Determine the (X, Y) coordinate at the center of the cell enclosing the given text.  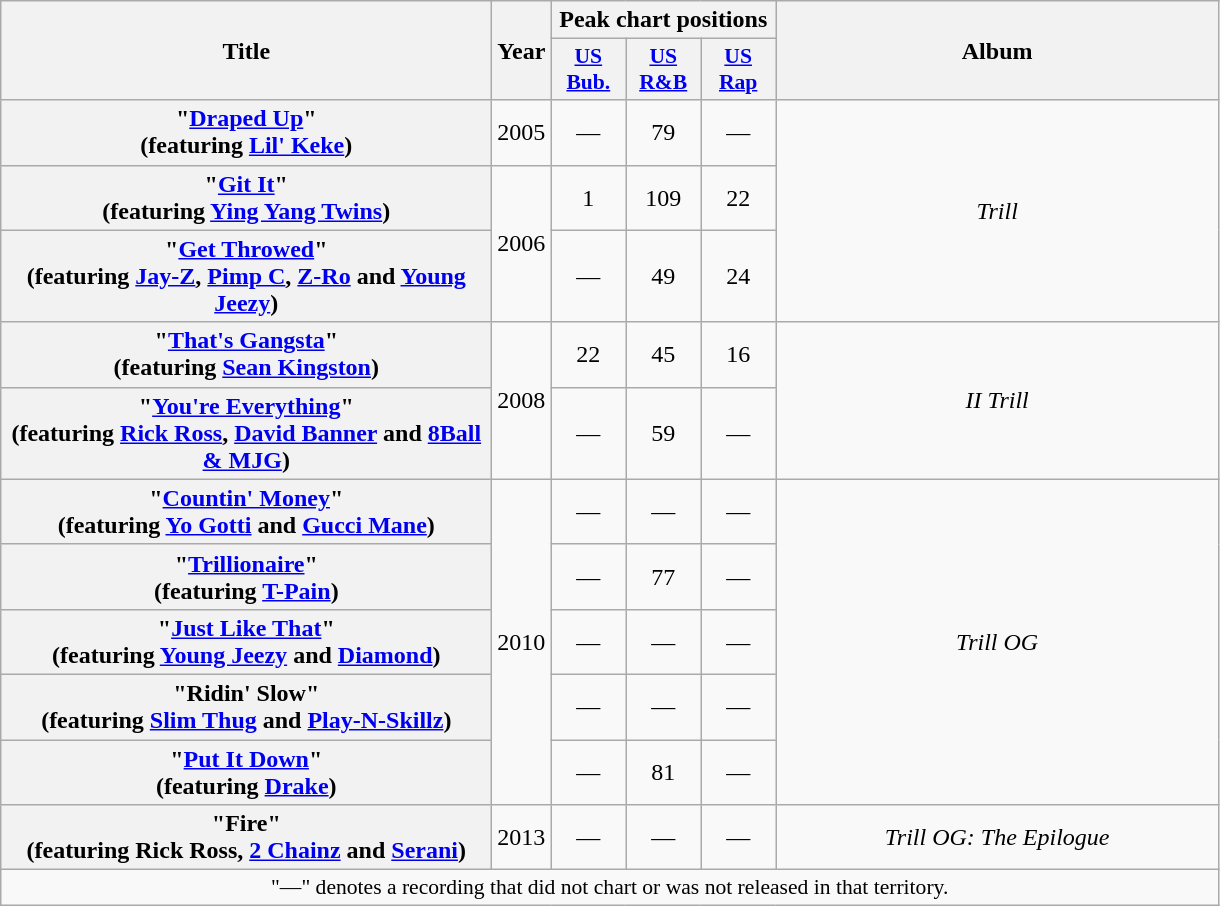
2006 (522, 244)
"Countin' Money"(featuring Yo Gotti and Gucci Mane) (246, 512)
59 (664, 433)
"—" denotes a recording that did not chart or was not released in that territory. (610, 888)
79 (664, 132)
"That's Gangsta"(featuring Sean Kingston) (246, 354)
"Just Like That"(featuring Young Jeezy and Diamond) (246, 642)
49 (664, 276)
45 (664, 354)
2008 (522, 400)
Album (998, 50)
"You're Everything"(featuring Rick Ross, David Banner and 8Ball & MJG) (246, 433)
1 (588, 198)
2010 (522, 642)
US R&B (664, 70)
Year (522, 50)
"Put It Down"(featuring Drake) (246, 772)
81 (664, 772)
2005 (522, 132)
US Rap (738, 70)
II Trill (998, 400)
Title (246, 50)
77 (664, 576)
2013 (522, 838)
16 (738, 354)
"Fire"(featuring Rick Ross, 2 Chainz and Serani) (246, 838)
109 (664, 198)
"Ridin' Slow"(featuring Slim Thug and Play-N-Skillz) (246, 706)
Trill (998, 211)
"Git It"(featuring Ying Yang Twins) (246, 198)
"Get Throwed"(featuring Jay-Z, Pimp C, Z-Ro and Young Jeezy) (246, 276)
Trill OG (998, 642)
"Draped Up"(featuring Lil' Keke) (246, 132)
US Bub. (588, 70)
"Trillionaire"(featuring T-Pain) (246, 576)
Peak chart positions (664, 20)
Trill OG: The Epilogue (998, 838)
24 (738, 276)
